Search for the cell housing the specified text and yield its [X, Y] center coordinate. 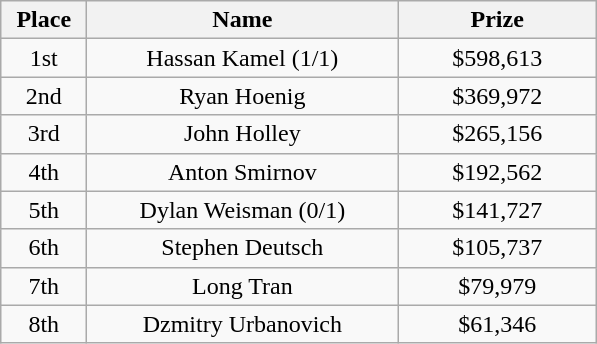
$61,346 [498, 324]
7th [44, 286]
2nd [44, 96]
4th [44, 172]
$369,972 [498, 96]
$598,613 [498, 58]
Name [242, 20]
Hassan Kamel (1/1) [242, 58]
Stephen Deutsch [242, 248]
Long Tran [242, 286]
Place [44, 20]
Dzmitry Urbanovich [242, 324]
$265,156 [498, 134]
1st [44, 58]
$79,979 [498, 286]
6th [44, 248]
John Holley [242, 134]
$141,727 [498, 210]
8th [44, 324]
Prize [498, 20]
$105,737 [498, 248]
Ryan Hoenig [242, 96]
3rd [44, 134]
$192,562 [498, 172]
Anton Smirnov [242, 172]
5th [44, 210]
Dylan Weisman (0/1) [242, 210]
